Detect which cell encompasses the target text, then output its (x, y) center coordinate. 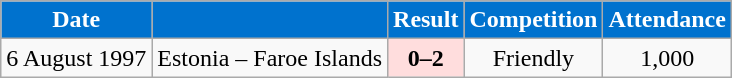
Estonia – Faroe Islands (270, 58)
6 August 1997 (76, 58)
Competition (534, 20)
Friendly (534, 58)
Result (426, 20)
Date (76, 20)
Attendance (667, 20)
0–2 (426, 58)
1,000 (667, 58)
